Pinpoint the cell where the given text exists, returning its [X, Y] midpoint coordinate. 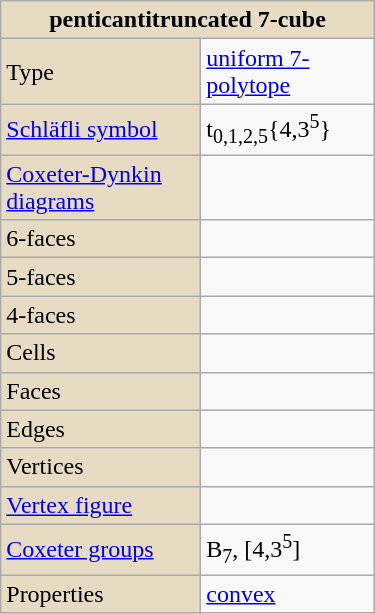
convex [288, 594]
Schläfli symbol [101, 130]
Vertices [101, 467]
Properties [101, 594]
Type [101, 72]
uniform 7-polytope [288, 72]
Faces [101, 391]
B7, [4,35] [288, 550]
4-faces [101, 315]
penticantitruncated 7-cube [188, 20]
Coxeter-Dynkin diagrams [101, 188]
Vertex figure [101, 505]
Cells [101, 353]
5-faces [101, 277]
Coxeter groups [101, 550]
6-faces [101, 239]
t0,1,2,5{4,35} [288, 130]
Edges [101, 429]
